Locate the cell with the specified text and output its (X, Y) center coordinate. 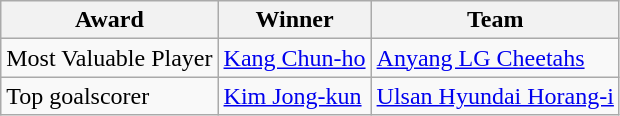
Top goalscorer (110, 96)
Team (495, 20)
Kim Jong-kun (294, 96)
Kang Chun-ho (294, 58)
Award (110, 20)
Winner (294, 20)
Most Valuable Player (110, 58)
Ulsan Hyundai Horang-i (495, 96)
Anyang LG Cheetahs (495, 58)
